From the cell containing the given text, extract its center point as (x, y) coordinate. 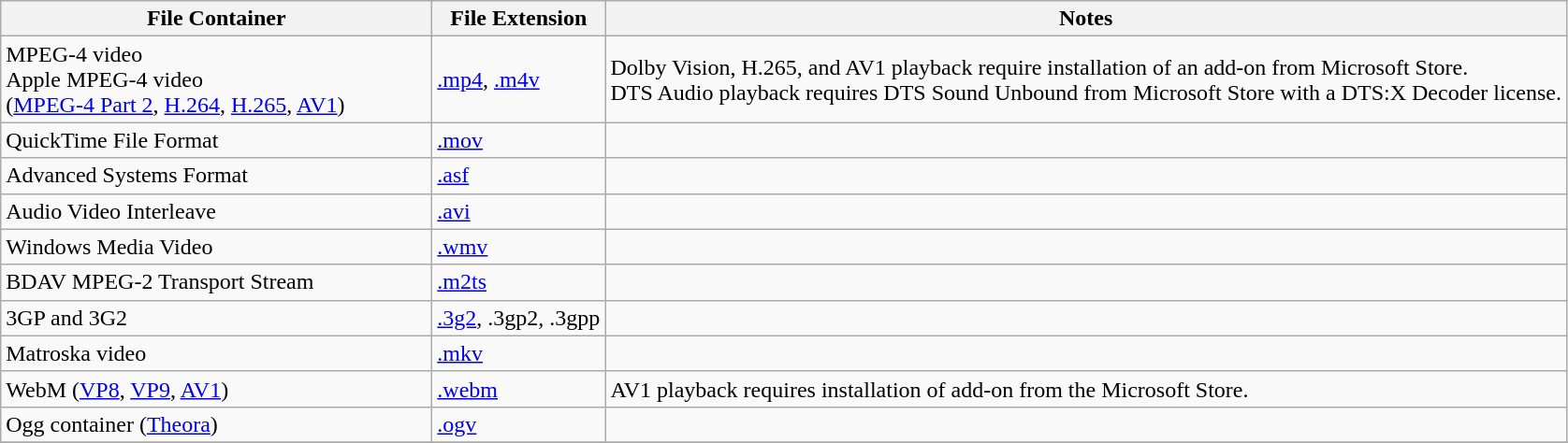
MPEG-4 video Apple MPEG-4 video (MPEG-4 Part 2, H.264, H.265, AV1) (217, 79)
File Container (217, 19)
AV1 playback requires installation of add-on from the Microsoft Store. (1086, 389)
.ogv (518, 424)
3GP and 3G2 (217, 318)
.mkv (518, 353)
Advanced Systems Format (217, 176)
.m2ts (518, 282)
Matroska video (217, 353)
Ogg container (Theora) (217, 424)
.mp4, .m4v (518, 79)
.3g2, .3gp2, .3gpp (518, 318)
Windows Media Video (217, 247)
Audio Video Interleave (217, 211)
Notes (1086, 19)
QuickTime File Format (217, 140)
WebM (VP8, VP9, AV1) (217, 389)
.asf (518, 176)
BDAV MPEG-2 Transport Stream (217, 282)
.webm (518, 389)
File Extension (518, 19)
.avi (518, 211)
.mov (518, 140)
.wmv (518, 247)
